Return [X, Y] of the center of cell containing provided text 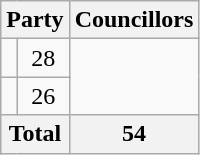
Councillors [134, 20]
26 [43, 96]
Total [35, 134]
Party [35, 20]
28 [43, 58]
54 [134, 134]
